Search for the cell housing the specified text and yield its [x, y] center coordinate. 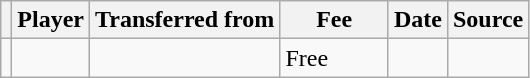
Player [51, 20]
Source [488, 20]
Free [334, 58]
Transferred from [185, 20]
Fee [334, 20]
Date [418, 20]
